For the text-containing cell, return its midpoint in [x, y] coordinate format. 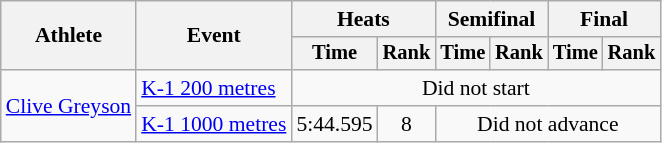
5:44.595 [334, 124]
Did not start [476, 88]
Heats [363, 19]
Clive Greyson [68, 106]
Did not advance [548, 124]
8 [407, 124]
K-1 200 metres [214, 88]
K-1 1000 metres [214, 124]
Final [604, 19]
Semifinal [491, 19]
Athlete [68, 36]
Event [214, 36]
